Capture the cell that displays the provided text and extract its [x, y] central coordinate. 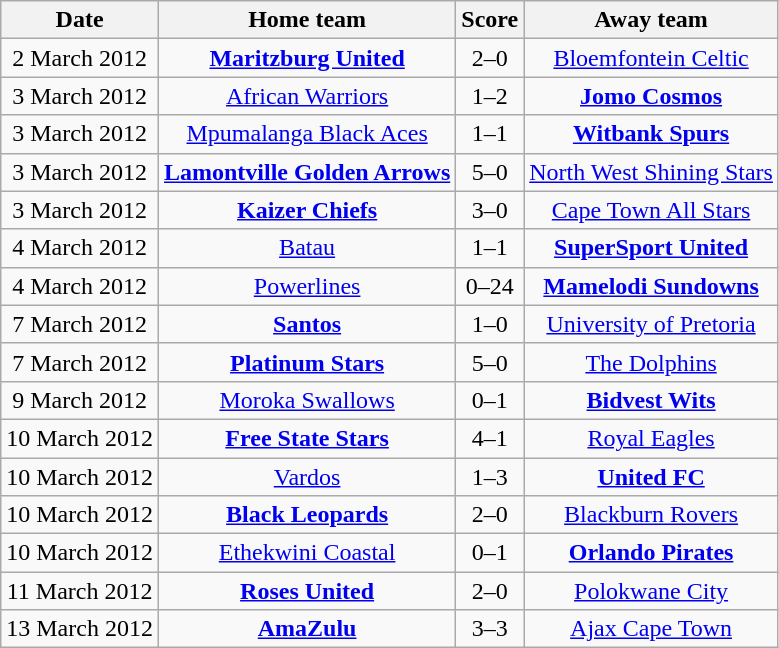
Mamelodi Sundowns [652, 286]
Bloemfontein Celtic [652, 58]
Date [80, 20]
Bidvest Wits [652, 400]
Moroka Swallows [306, 400]
North West Shining Stars [652, 172]
Score [490, 20]
13 March 2012 [80, 629]
1–2 [490, 96]
3–3 [490, 629]
Platinum Stars [306, 362]
Mpumalanga Black Aces [306, 134]
9 March 2012 [80, 400]
SuperSport United [652, 248]
3–0 [490, 210]
2 March 2012 [80, 58]
The Dolphins [652, 362]
4–1 [490, 438]
Away team [652, 20]
African Warriors [306, 96]
11 March 2012 [80, 591]
Maritzburg United [306, 58]
Santos [306, 324]
Roses United [306, 591]
Home team [306, 20]
Jomo Cosmos [652, 96]
0–24 [490, 286]
Vardos [306, 477]
Kaizer Chiefs [306, 210]
United FC [652, 477]
Free State Stars [306, 438]
Cape Town All Stars [652, 210]
University of Pretoria [652, 324]
Ethekwini Coastal [306, 553]
Black Leopards [306, 515]
Blackburn Rovers [652, 515]
AmaZulu [306, 629]
Witbank Spurs [652, 134]
1–0 [490, 324]
Lamontville Golden Arrows [306, 172]
Batau [306, 248]
Royal Eagles [652, 438]
Ajax Cape Town [652, 629]
Powerlines [306, 286]
Orlando Pirates [652, 553]
1–3 [490, 477]
Polokwane City [652, 591]
